Return (X, Y) of the center of cell containing provided text 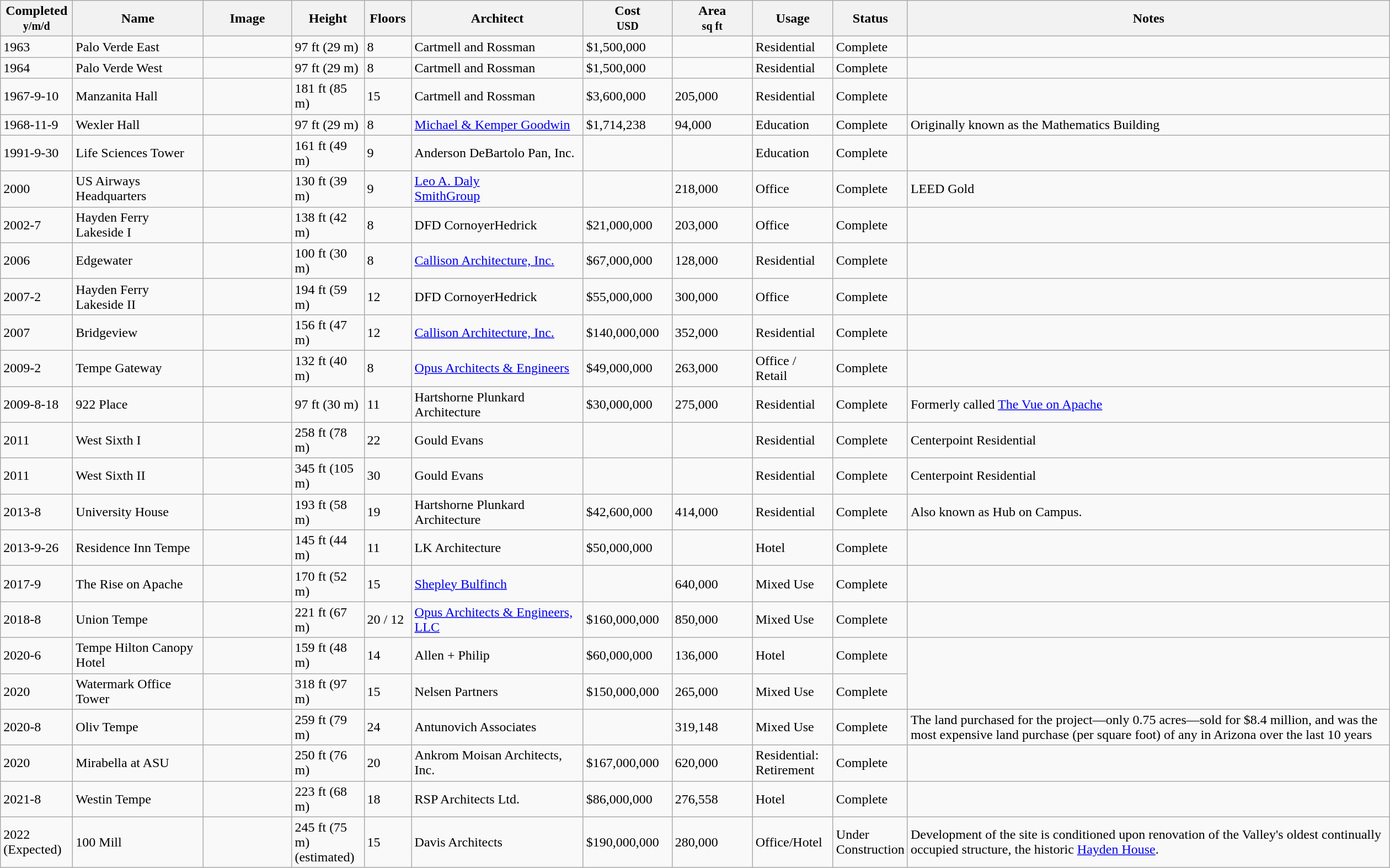
181 ft (85 m) (328, 96)
$55,000,000 (628, 297)
Michael & Kemper Goodwin (498, 125)
Watermark Office Tower (138, 692)
194 ft (59 m) (328, 297)
$160,000,000 (628, 620)
$67,000,000 (628, 260)
275,000 (712, 404)
Oliv Tempe (138, 727)
318 ft (97 m) (328, 692)
1968-11-9 (36, 125)
2013-8 (36, 512)
Davis Architects (498, 842)
20 (388, 763)
2018-8 (36, 620)
2000 (36, 189)
1991-9-30 (36, 153)
258 ft (78 m) (328, 440)
20 / 12 (388, 620)
Life Sciences Tower (138, 153)
Ankrom Moisan Architects, Inc. (498, 763)
$190,000,000 (628, 842)
US Airways Headquarters (138, 189)
Tempe Hilton Canopy Hotel (138, 655)
128,000 (712, 260)
161 ft (49 m) (328, 153)
West Sixth II (138, 476)
18 (388, 799)
Leo A. Daly SmithGroup (498, 189)
$167,000,000 (628, 763)
130 ft (39 m) (328, 189)
300,000 (712, 297)
136,000 (712, 655)
640,000 (712, 583)
$86,000,000 (628, 799)
Nelsen Partners (498, 692)
352,000 (712, 332)
30 (388, 476)
193 ft (58 m) (328, 512)
Name (138, 19)
100 ft (30 m) (328, 260)
Palo Verde East (138, 47)
$60,000,000 (628, 655)
203,000 (712, 225)
245 ft (75 m) (estimated) (328, 842)
Image (247, 19)
2009-2 (36, 368)
2013-9-26 (36, 548)
2020-6 (36, 655)
Completed y/m/d (36, 19)
14 (388, 655)
Edgewater (138, 260)
Also known as Hub on Campus. (1148, 512)
19 (388, 512)
100 Mill (138, 842)
170 ft (52 m) (328, 583)
Mirabella at ASU (138, 763)
Area sq ft (712, 19)
West Sixth I (138, 440)
$3,600,000 (628, 96)
Union Tempe (138, 620)
145 ft (44 m) (328, 548)
Westin Tempe (138, 799)
Floors (388, 19)
Antunovich Associates (498, 727)
Hayden Ferry Lakeside II (138, 297)
259 ft (79 m) (328, 727)
2017-9 (36, 583)
94,000 (712, 125)
$50,000,000 (628, 548)
159 ft (48 m) (328, 655)
$30,000,000 (628, 404)
Anderson DeBartolo Pan, Inc. (498, 153)
319,148 (712, 727)
620,000 (712, 763)
$21,000,000 (628, 225)
$1,714,238 (628, 125)
Office/Hotel (793, 842)
1964 (36, 68)
$49,000,000 (628, 368)
Office / Retail (793, 368)
280,000 (712, 842)
156 ft (47 m) (328, 332)
1967-9-10 (36, 96)
276,558 (712, 799)
221 ft (67 m) (328, 620)
Hayden Ferry Lakeside I (138, 225)
345 ft (105 m) (328, 476)
263,000 (712, 368)
Development of the site is conditioned upon renovation of the Valley's oldest continually occupied structure, the historic Hayden House. (1148, 842)
Bridgeview (138, 332)
Originally known as the Mathematics Building (1148, 125)
2022 (Expected) (36, 842)
2009-8-18 (36, 404)
Opus Architects & Engineers, LLC (498, 620)
$140,000,000 (628, 332)
132 ft (40 m) (328, 368)
Height (328, 19)
Status (870, 19)
22 (388, 440)
922 Place (138, 404)
265,000 (712, 692)
250 ft (76 m) (328, 763)
Tempe Gateway (138, 368)
RSP Architects Ltd. (498, 799)
850,000 (712, 620)
2020-8 (36, 727)
414,000 (712, 512)
Notes (1148, 19)
Allen + Philip (498, 655)
LEED Gold (1148, 189)
Under Construction (870, 842)
2007 (36, 332)
Architect (498, 19)
Palo Verde West (138, 68)
Shepley Bulfinch (498, 583)
University House (138, 512)
2007-2 (36, 297)
97 ft (30 m) (328, 404)
Residential: Retirement (793, 763)
Opus Architects & Engineers (498, 368)
$42,600,000 (628, 512)
Usage (793, 19)
24 (388, 727)
2006 (36, 260)
1963 (36, 47)
138 ft (42 m) (328, 225)
Formerly called The Vue on Apache (1148, 404)
Cost USD (628, 19)
Manzanita Hall (138, 96)
LK Architecture (498, 548)
Wexler Hall (138, 125)
2002-7 (36, 225)
2021-8 (36, 799)
$150,000,000 (628, 692)
The Rise on Apache (138, 583)
218,000 (712, 189)
223 ft (68 m) (328, 799)
Residence Inn Tempe (138, 548)
205,000 (712, 96)
